Detect which cell encompasses the target text, then output its (X, Y) center coordinate. 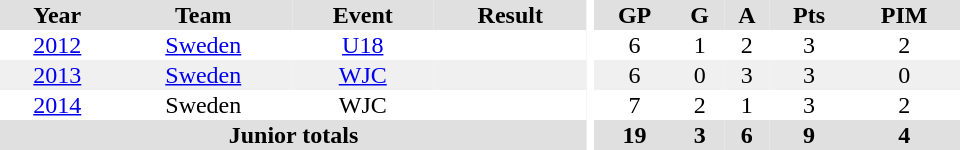
7 (635, 105)
4 (904, 135)
2014 (58, 105)
19 (635, 135)
U18 (363, 45)
2012 (58, 45)
G (700, 15)
Event (363, 15)
Team (204, 15)
GP (635, 15)
2013 (58, 75)
PIM (904, 15)
A (747, 15)
Junior totals (294, 135)
Pts (810, 15)
Year (58, 15)
9 (810, 135)
Result (511, 15)
